Pinpoint the cell where the given text exists, returning its [X, Y] midpoint coordinate. 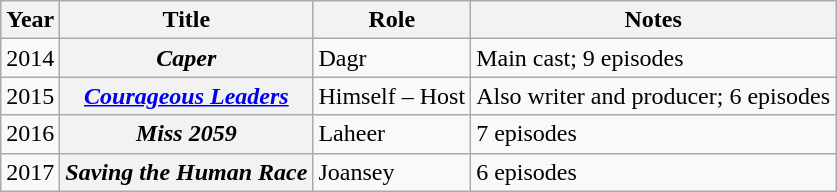
2015 [30, 96]
Dagr [392, 58]
Role [392, 20]
Saving the Human Race [186, 172]
2017 [30, 172]
Joansey [392, 172]
Courageous Leaders [186, 96]
Year [30, 20]
2016 [30, 134]
Also writer and producer; 6 episodes [654, 96]
Main cast; 9 episodes [654, 58]
Caper [186, 58]
Laheer [392, 134]
7 episodes [654, 134]
Title [186, 20]
6 episodes [654, 172]
2014 [30, 58]
Notes [654, 20]
Himself – Host [392, 96]
Miss 2059 [186, 134]
